Extract the [X, Y] coordinate from the center of the cell holding the provided text.  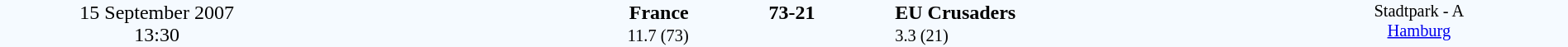
France [501, 12]
3.3 (21) [1082, 36]
11.7 (73) [501, 36]
15 September 200713:30 [157, 23]
Stadtpark - A Hamburg [1419, 23]
73-21 [791, 12]
EU Crusaders [1082, 12]
